Scan for the cell matching the given text and deliver its [X, Y] coordinate at center. 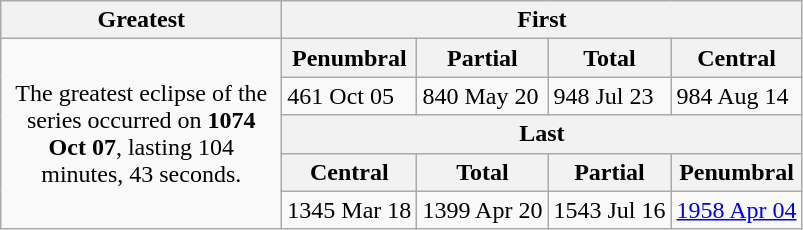
1345 Mar 18 [350, 210]
First [542, 20]
Last [542, 134]
1399 Apr 20 [482, 210]
The greatest eclipse of the series occurred on 1074 Oct 07, lasting 104 minutes, 43 seconds. [142, 134]
1958 Apr 04 [736, 210]
948 Jul 23 [610, 96]
1543 Jul 16 [610, 210]
Greatest [142, 20]
461 Oct 05 [350, 96]
984 Aug 14 [736, 96]
840 May 20 [482, 96]
